Detect which cell encompasses the target text, then output its [X, Y] center coordinate. 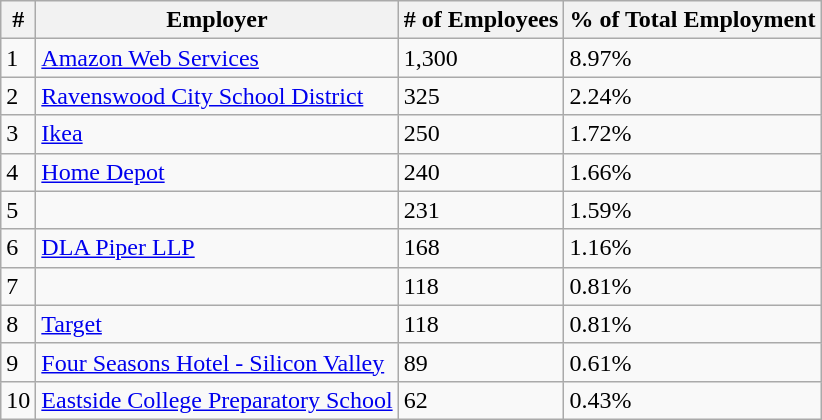
% of Total Employment [692, 20]
DLA Piper LLP [217, 248]
1.16% [692, 248]
Home Depot [217, 172]
10 [18, 400]
2 [18, 96]
240 [481, 172]
3 [18, 134]
9 [18, 362]
231 [481, 210]
Target [217, 324]
1 [18, 58]
Employer [217, 20]
5 [18, 210]
0.61% [692, 362]
0.43% [692, 400]
4 [18, 172]
Ikea [217, 134]
Amazon Web Services [217, 58]
8.97% [692, 58]
Eastside College Preparatory School [217, 400]
# [18, 20]
250 [481, 134]
1.59% [692, 210]
Ravenswood City School District [217, 96]
168 [481, 248]
8 [18, 324]
1,300 [481, 58]
Four Seasons Hotel - Silicon Valley [217, 362]
62 [481, 400]
# of Employees [481, 20]
89 [481, 362]
325 [481, 96]
1.66% [692, 172]
7 [18, 286]
2.24% [692, 96]
1.72% [692, 134]
6 [18, 248]
